For the text-containing cell, return its midpoint in (X, Y) coordinate format. 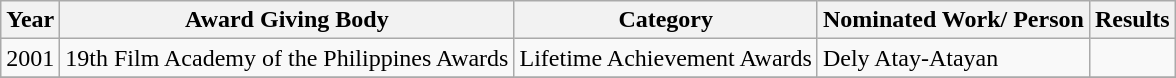
Lifetime Achievement Awards (666, 58)
Year (30, 20)
Dely Atay-Atayan (953, 58)
Results (1132, 20)
Nominated Work/ Person (953, 20)
2001 (30, 58)
Award Giving Body (287, 20)
19th Film Academy of the Philippines Awards (287, 58)
Category (666, 20)
